Determine the [x, y] coordinate at the center of the cell enclosing the given text.  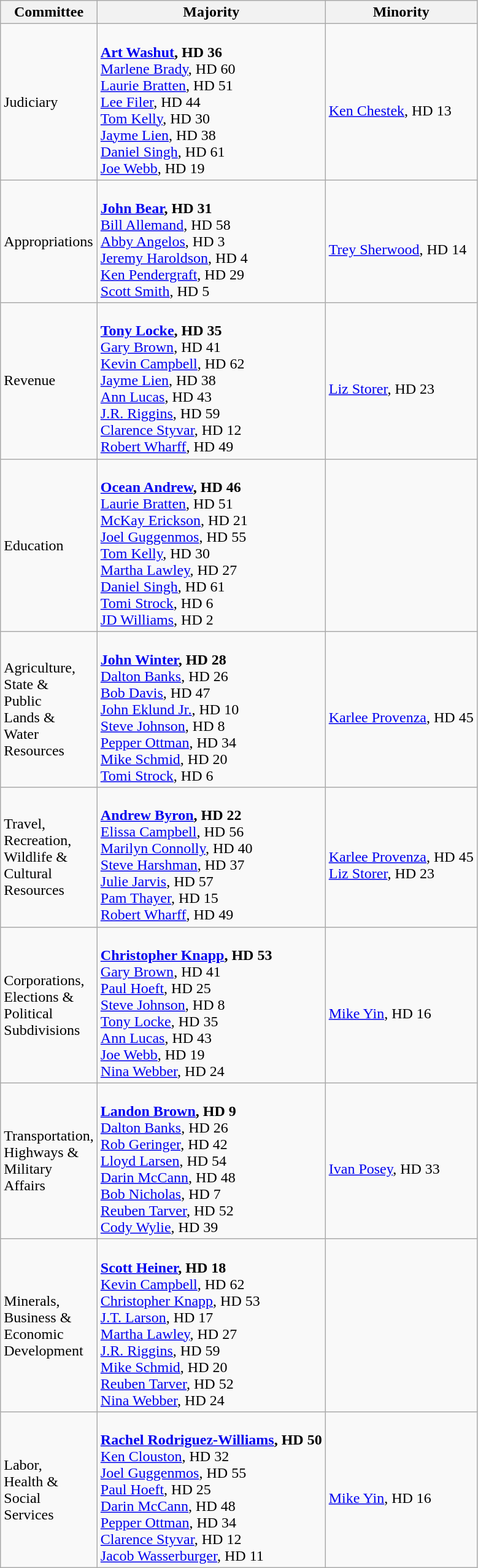
Trey Sherwood, HD 14 [401, 241]
Ivan Posey, HD 33 [401, 1161]
Ken Chestek, HD 13 [401, 102]
Appropriations [49, 241]
Transportation,Highways &MilitaryAffairs [49, 1161]
John Bear, HD 31 Bill Allemand, HD 58 Abby Angelos, HD 3 Jeremy Haroldson, HD 4 Ken Pendergraft, HD 29 Scott Smith, HD 5 [211, 241]
Labor,Health &SocialServices [49, 1489]
Minority [401, 12]
Karlee Provenza, HD 45 [401, 709]
Revenue [49, 381]
Judiciary [49, 102]
Corporations,Elections &PoliticalSubdivisions [49, 1005]
Karlee Provenza, HD 45 Liz Storer, HD 23 [401, 857]
Majority [211, 12]
Art Washut, HD 36 Marlene Brady, HD 60 Laurie Bratten, HD 51 Lee Filer, HD 44 Tom Kelly, HD 30 Jayme Lien, HD 38 Daniel Singh, HD 61 Joe Webb, HD 19 [211, 102]
Agriculture,State &PublicLands &WaterResources [49, 709]
Andrew Byron, HD 22 Elissa Campbell, HD 56 Marilyn Connolly, HD 40 Steve Harshman, HD 37 Julie Jarvis, HD 57 Pam Thayer, HD 15 Robert Wharff, HD 49 [211, 857]
Committee [49, 12]
Education [49, 545]
Liz Storer, HD 23 [401, 381]
Travel,Recreation,Wildlife &CulturalResources [49, 857]
Minerals,Business &EconomicDevelopment [49, 1325]
